Provide the (x, y) coordinate of the cell's center where the given text is located.  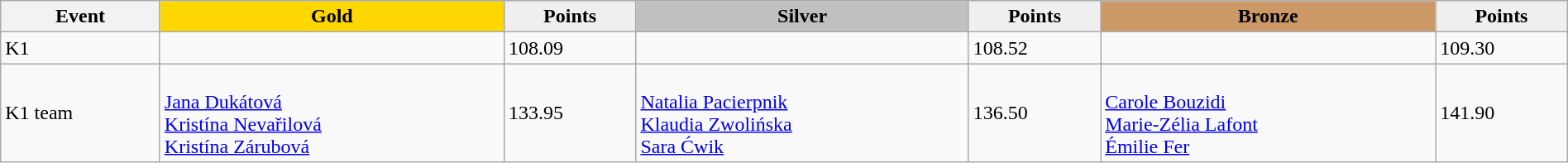
K1 team (81, 113)
108.09 (570, 48)
Jana DukátováKristína NevařilováKristína Zárubová (332, 113)
Bronze (1269, 17)
133.95 (570, 113)
Carole BouzidiMarie-Zélia LafontÉmilie Fer (1269, 113)
Gold (332, 17)
K1 (81, 48)
108.52 (1035, 48)
Natalia PacierpnikKlaudia ZwolińskaSara Ćwik (802, 113)
Silver (802, 17)
136.50 (1035, 113)
Event (81, 17)
109.30 (1502, 48)
141.90 (1502, 113)
